Output the (X, Y) coordinate of the center of the cell containing the given text.  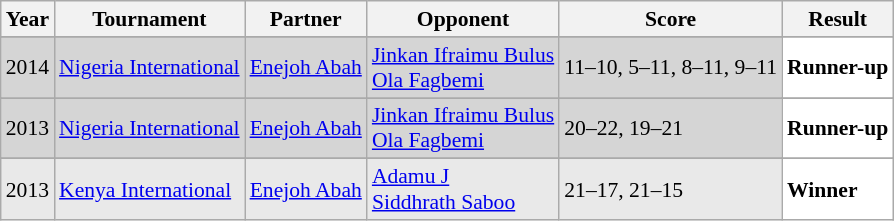
Score (670, 19)
11–10, 5–11, 8–11, 9–11 (670, 68)
Opponent (463, 19)
21–17, 21–15 (670, 190)
Tournament (150, 19)
Adamu J Siddhrath Saboo (463, 190)
Result (838, 19)
Winner (838, 190)
Partner (306, 19)
20–22, 19–21 (670, 128)
Year (28, 19)
Kenya International (150, 190)
2014 (28, 68)
